Determine the (x, y) coordinate at the center of the cell enclosing the given text.  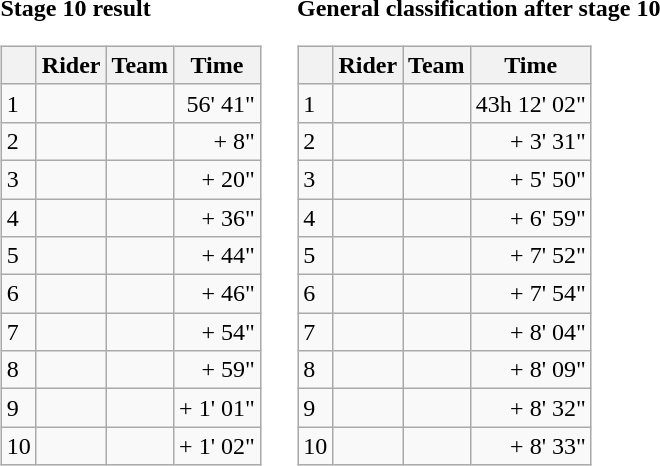
+ 6' 59" (530, 217)
+ 59" (218, 370)
+ 8' 09" (530, 370)
43h 12' 02" (530, 103)
+ 8" (218, 141)
+ 3' 31" (530, 141)
+ 46" (218, 294)
+ 54" (218, 332)
56' 41" (218, 103)
+ 8' 33" (530, 446)
+ 20" (218, 179)
+ 1' 02" (218, 446)
+ 8' 04" (530, 332)
+ 44" (218, 256)
+ 7' 52" (530, 256)
+ 8' 32" (530, 408)
+ 1' 01" (218, 408)
+ 7' 54" (530, 294)
+ 5' 50" (530, 179)
+ 36" (218, 217)
